Locate the cell with the specified text and output its [X, Y] center coordinate. 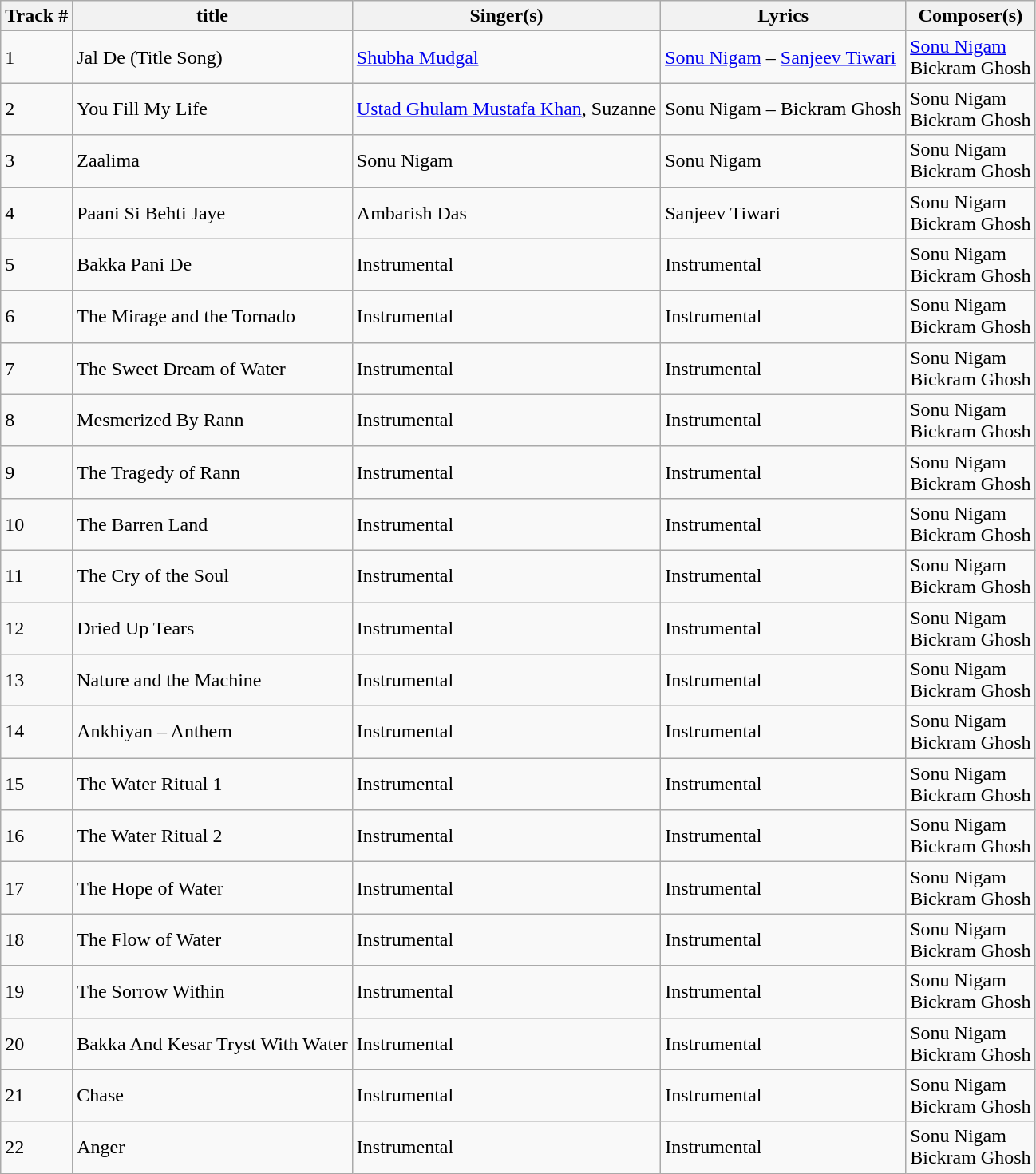
10 [37, 524]
7 [37, 369]
6 [37, 316]
The Cry of the Soul [212, 576]
15 [37, 784]
Bakka And Kesar Tryst With Water [212, 1044]
Ankhiyan – Anthem [212, 733]
13 [37, 680]
Sonu Nigam Bickram Ghosh [971, 57]
The Barren Land [212, 524]
16 [37, 836]
Track # [37, 16]
The Tragedy of Rann [212, 472]
Composer(s) [971, 16]
11 [37, 576]
Mesmerized By Rann [212, 420]
9 [37, 472]
8 [37, 420]
Lyrics [784, 16]
The Sweet Dream of Water [212, 369]
Paani Si Behti Jaye [212, 212]
The Flow of Water [212, 940]
Sonu Nigam – Bickram Ghosh [784, 109]
3 [37, 161]
4 [37, 212]
The Water Ritual 2 [212, 836]
2 [37, 109]
The Mirage and the Tornado [212, 316]
20 [37, 1044]
14 [37, 733]
The Water Ritual 1 [212, 784]
22 [37, 1148]
The Sorrow Within [212, 991]
Chase [212, 1095]
Sonu Nigam – Sanjeev Tiwari [784, 57]
21 [37, 1095]
1 [37, 57]
5 [37, 265]
Singer(s) [506, 16]
12 [37, 627]
Dried Up Tears [212, 627]
Jal De (Title Song) [212, 57]
Bakka Pani De [212, 265]
Ustad Ghulam Mustafa Khan, Suzanne [506, 109]
Sanjeev Tiwari [784, 212]
Anger [212, 1148]
17 [37, 887]
Shubha Mudgal [506, 57]
Zaalima [212, 161]
title [212, 16]
You Fill My Life [212, 109]
19 [37, 991]
Nature and the Machine [212, 680]
18 [37, 940]
The Hope of Water [212, 887]
Ambarish Das [506, 212]
